For the text-containing cell, return its midpoint in (x, y) coordinate format. 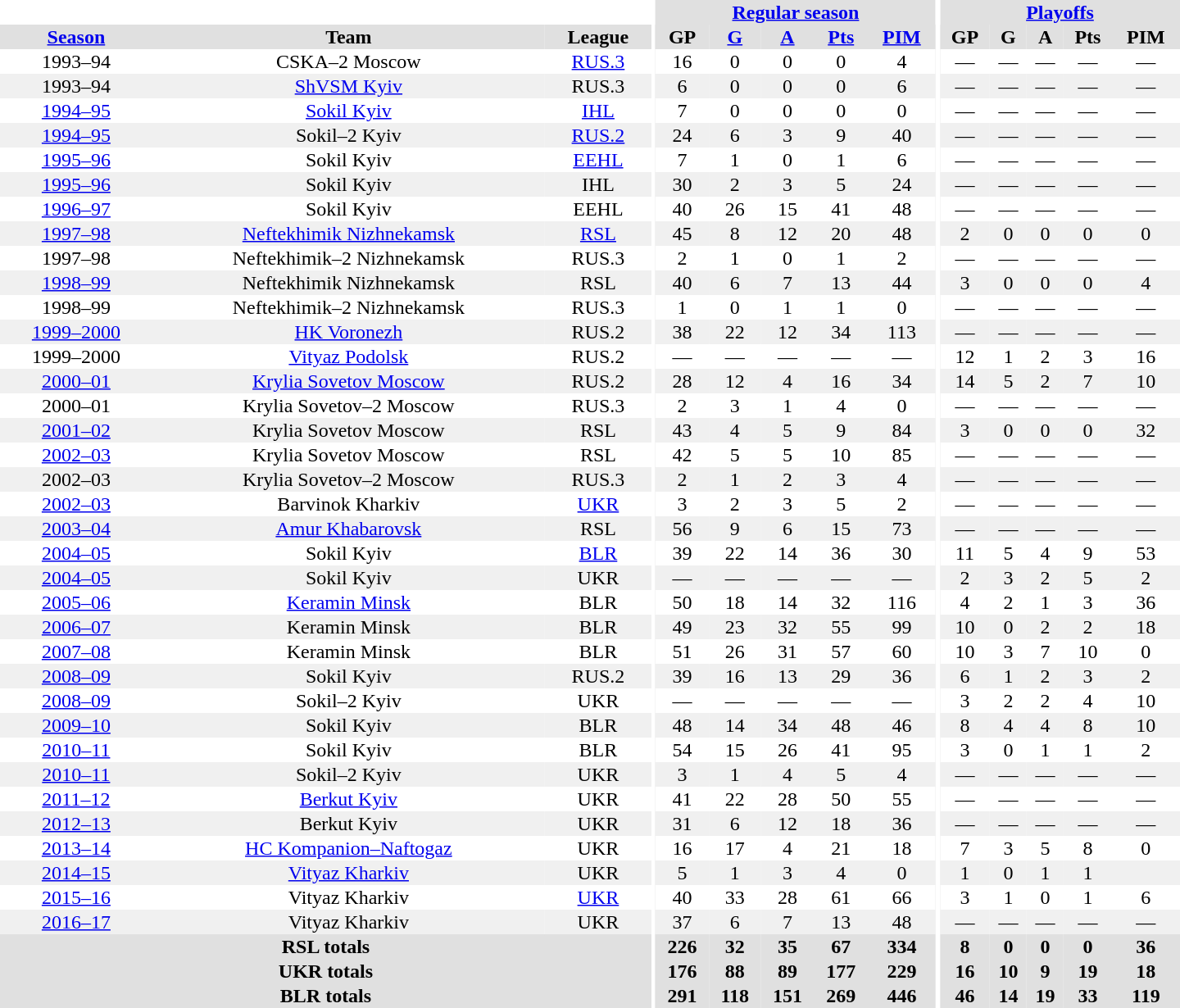
43 (682, 430)
176 (682, 971)
116 (901, 602)
ShVSM Kyiv (349, 86)
League (598, 37)
67 (841, 947)
2009–10 (76, 725)
Amur Khabarovsk (349, 529)
119 (1146, 996)
37 (682, 922)
61 (841, 897)
2006–07 (76, 627)
95 (901, 750)
291 (682, 996)
Regular season (796, 12)
88 (734, 971)
53 (1146, 553)
2003–04 (76, 529)
118 (734, 996)
2007–08 (76, 652)
RSL totals (326, 947)
Season (76, 37)
23 (734, 627)
11 (965, 553)
226 (682, 947)
49 (682, 627)
84 (901, 430)
99 (901, 627)
38 (682, 332)
35 (787, 947)
2011–12 (76, 799)
17 (734, 848)
2012–13 (76, 824)
51 (682, 652)
85 (901, 455)
44 (901, 283)
HC Kompanion–Naftogaz (349, 848)
113 (901, 332)
Playoffs (1060, 12)
45 (682, 234)
1996–97 (76, 209)
2013–14 (76, 848)
89 (787, 971)
2016–17 (76, 922)
66 (901, 897)
Barvinok Kharkiv (349, 504)
334 (901, 947)
42 (682, 455)
60 (901, 652)
2015–16 (76, 897)
Team (349, 37)
54 (682, 750)
21 (841, 848)
2001–02 (76, 430)
CSKA–2 Moscow (349, 61)
177 (841, 971)
446 (901, 996)
HK Voronezh (349, 332)
2014–15 (76, 873)
29 (841, 676)
20 (841, 234)
73 (901, 529)
269 (841, 996)
151 (787, 996)
2005–06 (76, 602)
Vityaz Podolsk (349, 356)
UKR totals (326, 971)
57 (841, 652)
56 (682, 529)
BLR totals (326, 996)
229 (901, 971)
